Detect which cell encompasses the target text, then output its (X, Y) center coordinate. 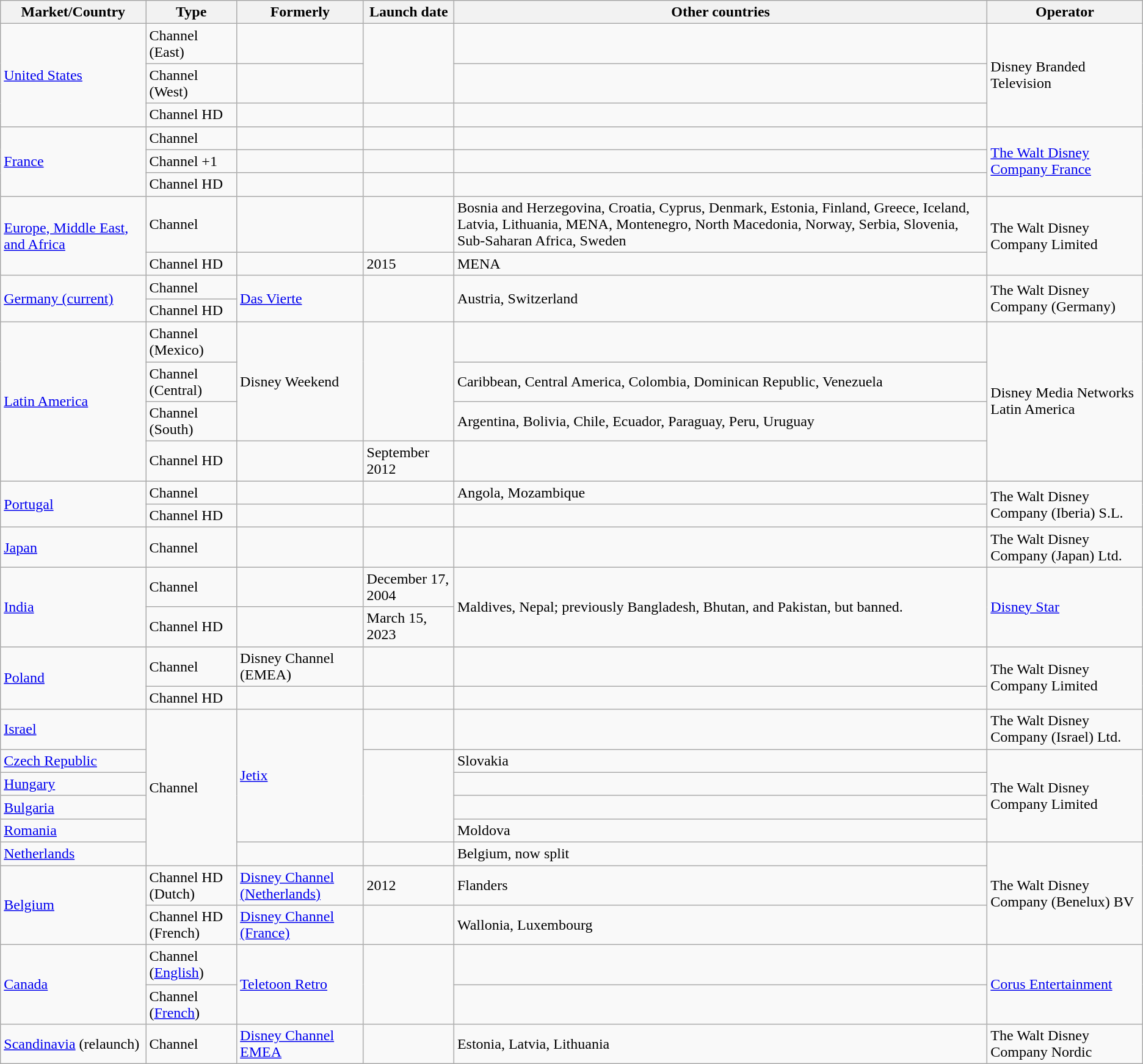
Channel +1 (192, 161)
Netherlands (73, 853)
The Walt Disney Company France (1065, 161)
The Walt Disney Company (Benelux) BV (1065, 893)
Other countries (720, 12)
MENA (720, 264)
Argentina, Bolivia, Chile, Ecuador, Paraguay, Peru, Uruguay (720, 421)
Latin America (73, 401)
2015 (408, 264)
Formerly (300, 12)
Angola, Mozambique (720, 493)
The Walt Disney Company (Germany) (1065, 299)
Portugal (73, 504)
Scandinavia (relaunch) (73, 1044)
Caribbean, Central America, Colombia, Dominican Republic, Venezuela (720, 381)
Poland (73, 678)
March 15, 2023 (408, 626)
Moldova (720, 830)
Disney Media Networks Latin America (1065, 401)
Japan (73, 547)
Disney Channel EMEA (300, 1044)
Operator (1065, 12)
Flanders (720, 885)
India (73, 607)
Czech Republic (73, 761)
Corus Entertainment (1065, 985)
Channel HD (Dutch) (192, 885)
Channel (French) (192, 1005)
Israel (73, 729)
Disney Channel (EMEA) (300, 667)
Estonia, Latvia, Lithuania (720, 1044)
Austria, Switzerland (720, 299)
Market/Country (73, 12)
Belgium, now split (720, 853)
Disney Weekend (300, 381)
Germany (current) (73, 299)
September 2012 (408, 461)
Maldives, Nepal; previously Bangladesh, Bhutan, and Pakistan, but banned. (720, 607)
Europe, Middle East, and Africa (73, 236)
Wallonia, Luxembourg (720, 925)
Type (192, 12)
December 17, 2004 (408, 587)
Channel (South) (192, 421)
Channel (West) (192, 83)
Romania (73, 830)
Belgium (73, 905)
Disney Channel (France) (300, 925)
Channel HD (French) (192, 925)
Channel (East) (192, 44)
Bulgaria (73, 807)
Launch date (408, 12)
Disney Star (1065, 607)
Canada (73, 985)
Disney Branded Television (1065, 75)
Das Vierte (300, 299)
The Walt Disney Company (Japan) Ltd. (1065, 547)
Channel (Central) (192, 381)
The Walt Disney Company Nordic (1065, 1044)
United States (73, 75)
France (73, 161)
Slovakia (720, 761)
The Walt Disney Company (Israel) Ltd. (1065, 729)
Channel (Mexico) (192, 342)
Teletoon Retro (300, 985)
2012 (408, 885)
The Walt Disney Company (Iberia) S.L. (1065, 504)
Disney Channel (Netherlands) (300, 885)
Channel (English) (192, 964)
Jetix (300, 775)
Hungary (73, 784)
